Capture the cell that displays the provided text and extract its (x, y) central coordinate. 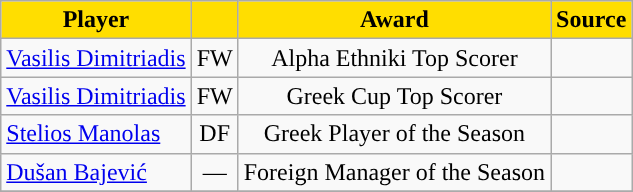
Alpha Ethniki Top Scorer (394, 58)
DF (214, 134)
Player (96, 20)
Award (394, 20)
Dušan Bajević (96, 172)
Source (592, 20)
Greek Cup Top Scorer (394, 96)
Foreign Manager of the Season (394, 172)
Greek Player of the Season (394, 134)
— (214, 172)
Stelios Manolas (96, 134)
